Detect which cell encompasses the target text, then output its [X, Y] center coordinate. 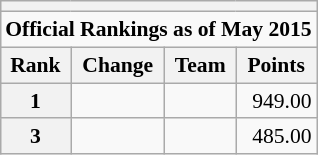
Rank [35, 65]
Official Rankings as of May 2015 [158, 29]
Points [276, 65]
1 [35, 101]
Team [200, 65]
Change [118, 65]
949.00 [276, 101]
485.00 [276, 136]
3 [35, 136]
